Detect which cell encompasses the target text, then output its [x, y] center coordinate. 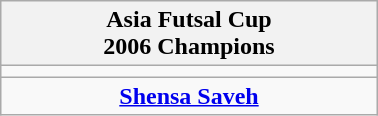
Shensa Saveh [189, 96]
Asia Futsal Cup 2006 Champions [189, 34]
